Find where the given text appears and provide that cell's center as [X, Y] coordinate. 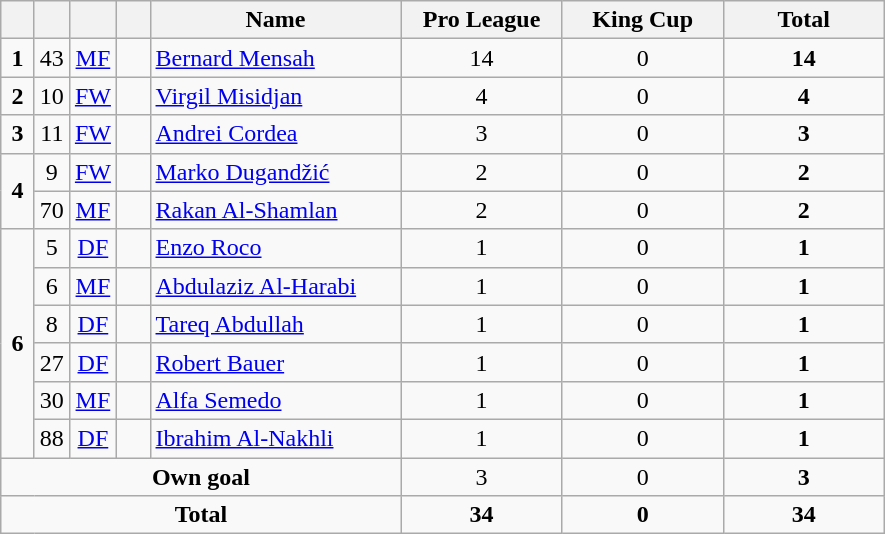
King Cup [642, 20]
5 [52, 248]
88 [52, 438]
70 [52, 210]
Robert Bauer [276, 362]
43 [52, 58]
Enzo Roco [276, 248]
30 [52, 400]
8 [52, 324]
27 [52, 362]
Own goal [201, 477]
Tareq Abdullah [276, 324]
Andrei Cordea [276, 134]
Pro League [482, 20]
Bernard Mensah [276, 58]
Abdulaziz Al-Harabi [276, 286]
9 [52, 172]
Name [276, 20]
Alfa Semedo [276, 400]
Marko Dugandžić [276, 172]
Ibrahim Al-Nakhli [276, 438]
11 [52, 134]
10 [52, 96]
Virgil Misidjan [276, 96]
Rakan Al-Shamlan [276, 210]
